Capture the cell that displays the provided text and extract its [x, y] central coordinate. 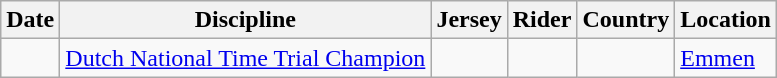
Rider [542, 20]
Country [626, 20]
Discipline [246, 20]
Emmen [726, 58]
Jersey [469, 20]
Dutch National Time Trial Champion [246, 58]
Location [726, 20]
Date [30, 20]
